Provide the [x, y] coordinate of the cell's center where the given text is located.  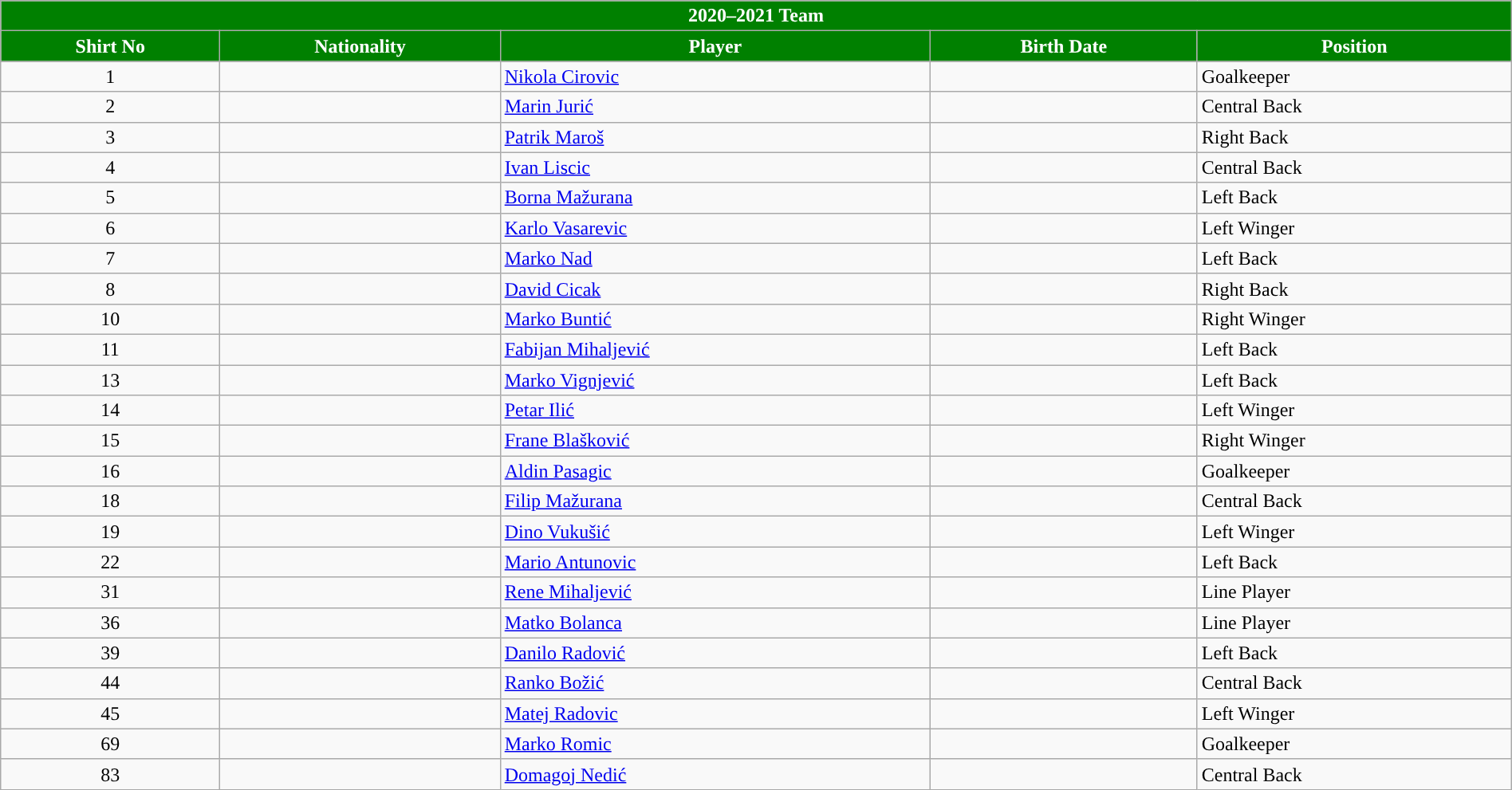
Marin Jurić [715, 107]
Marko Buntić [715, 319]
1 [110, 77]
31 [110, 592]
14 [110, 411]
5 [110, 198]
22 [110, 562]
45 [110, 713]
Marko Nad [715, 258]
2020–2021 Team [756, 16]
Aldin Pasagic [715, 471]
Patrik Maroš [715, 137]
Ranko Božić [715, 683]
Rene Mihaljević [715, 592]
11 [110, 349]
Mario Antunovic [715, 562]
Danilo Radović [715, 653]
Player [715, 46]
Domagoj Nedić [715, 774]
Karlo Vasarevic [715, 228]
Dino Vukušić [715, 532]
Position [1354, 46]
David Cicak [715, 289]
15 [110, 441]
Marko Vignjević [715, 380]
3 [110, 137]
36 [110, 623]
44 [110, 683]
Birth Date [1064, 46]
4 [110, 167]
2 [110, 107]
10 [110, 319]
18 [110, 501]
Marko Romic [715, 744]
6 [110, 228]
Matko Bolanca [715, 623]
Nationality [360, 46]
19 [110, 532]
13 [110, 380]
8 [110, 289]
Fabijan Mihaljević [715, 349]
7 [110, 258]
Ivan Liscic [715, 167]
16 [110, 471]
39 [110, 653]
69 [110, 744]
Matej Radovic [715, 713]
Borna Mažurana [715, 198]
Frane Blašković [715, 441]
Petar Ilić [715, 411]
Shirt No [110, 46]
83 [110, 774]
Nikola Cirovic [715, 77]
Filip Mažurana [715, 501]
